Search for the cell housing the specified text and yield its (x, y) center coordinate. 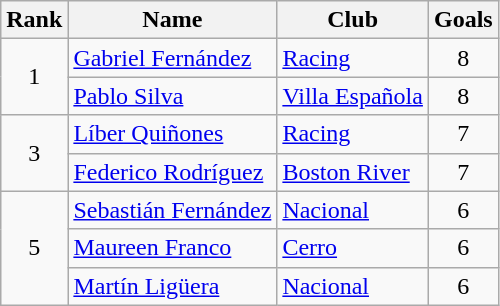
3 (34, 153)
Gabriel Fernández (172, 58)
1 (34, 77)
Sebastián Fernández (172, 210)
Boston River (353, 172)
5 (34, 248)
Pablo Silva (172, 96)
Name (172, 20)
Cerro (353, 248)
Club (353, 20)
Maureen Franco (172, 248)
Martín Ligüera (172, 286)
Goals (463, 20)
Federico Rodríguez (172, 172)
Villa Española (353, 96)
Líber Quiñones (172, 134)
Rank (34, 20)
